Provide the (x, y) coordinate of the cell's center where the given text is located.  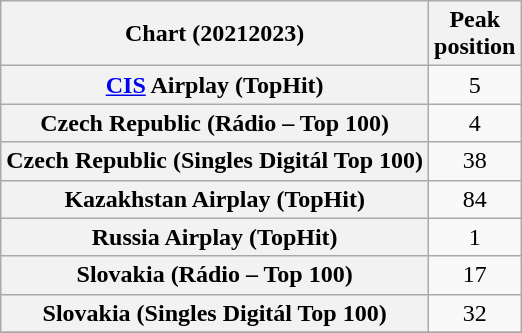
17 (475, 275)
Russia Airplay (TopHit) (215, 237)
Slovakia (Singles Digitál Top 100) (215, 313)
1 (475, 237)
5 (475, 85)
Czech Republic (Rádio – Top 100) (215, 123)
32 (475, 313)
Chart (20212023) (215, 34)
84 (475, 199)
CIS Airplay (TopHit) (215, 85)
Peakposition (475, 34)
4 (475, 123)
38 (475, 161)
Slovakia (Rádio – Top 100) (215, 275)
Czech Republic (Singles Digitál Top 100) (215, 161)
Kazakhstan Airplay (TopHit) (215, 199)
